Capture the cell that displays the provided text and extract its [X, Y] central coordinate. 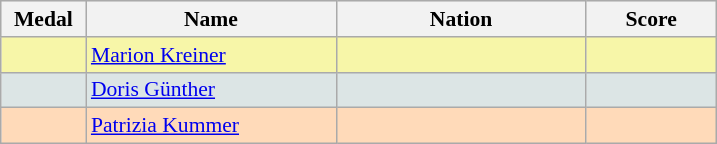
Doris Günther [211, 90]
Marion Kreiner [211, 55]
Medal [44, 19]
Name [211, 19]
Patrizia Kummer [211, 126]
Nation [461, 19]
Score [651, 19]
